Search for the cell housing the specified text and yield its [x, y] center coordinate. 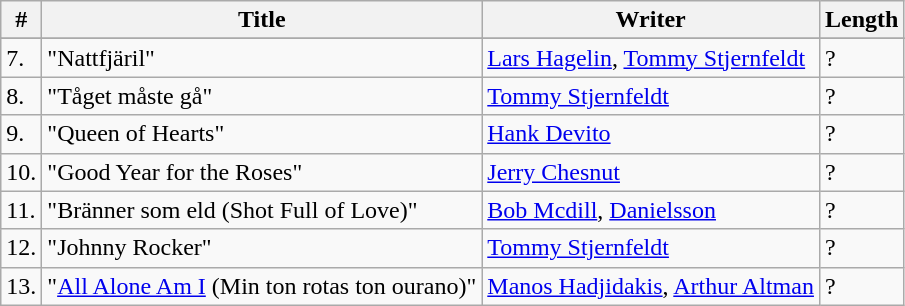
Title [262, 20]
"All Alone Am I (Min ton rotas ton ourano)" [262, 286]
Lars Hagelin, Tommy Stjernfeldt [651, 58]
"Johnny Rocker" [262, 248]
# [22, 20]
"Tåget måste gå" [262, 96]
11. [22, 210]
12. [22, 248]
7. [22, 58]
"Nattfjäril" [262, 58]
8. [22, 96]
Hank Devito [651, 134]
Writer [651, 20]
Length [861, 20]
Jerry Chesnut [651, 172]
"Good Year for the Roses" [262, 172]
Manos Hadjidakis, Arthur Altman [651, 286]
10. [22, 172]
Bob Mcdill, Danielsson [651, 210]
9. [22, 134]
13. [22, 286]
"Bränner som eld (Shot Full of Love)" [262, 210]
"Queen of Hearts" [262, 134]
